Search for the cell housing the specified text and yield its (x, y) center coordinate. 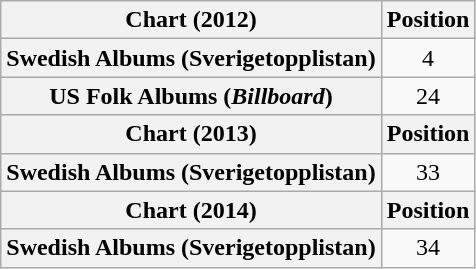
33 (428, 172)
4 (428, 58)
Chart (2014) (191, 210)
34 (428, 248)
Chart (2012) (191, 20)
US Folk Albums (Billboard) (191, 96)
24 (428, 96)
Chart (2013) (191, 134)
